Pinpoint the cell where the given text exists, returning its [X, Y] midpoint coordinate. 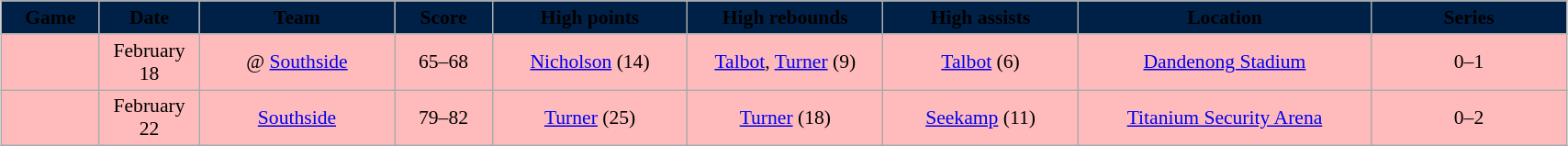
Turner (25) [589, 118]
Titanium Security Arena [1225, 118]
Team [297, 17]
High points [589, 17]
65–68 [443, 62]
February 22 [149, 118]
Date [149, 17]
0–1 [1469, 62]
Location [1225, 17]
Southside [297, 118]
High assists [980, 17]
Score [443, 17]
0–2 [1469, 118]
79–82 [443, 118]
Talbot (6) [980, 62]
Game [50, 17]
Nicholson (14) [589, 62]
High rebounds [786, 17]
@ Southside [297, 62]
Dandenong Stadium [1225, 62]
February 18 [149, 62]
Series [1469, 17]
Turner (18) [786, 118]
Talbot, Turner (9) [786, 62]
Seekamp (11) [980, 118]
